Return the (x, y) coordinate for the center point of the cell that contains the specified text.  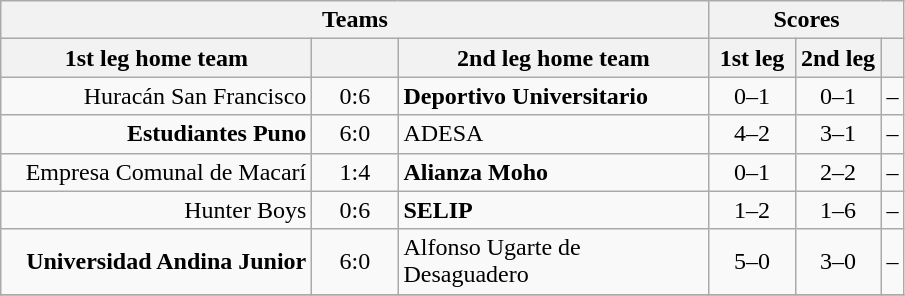
Alianza Moho (554, 172)
Scores (806, 20)
3–1 (838, 134)
Alfonso Ugarte de Desaguadero (554, 262)
1st leg home team (156, 58)
Empresa Comunal de Macarí (156, 172)
Huracán San Francisco (156, 96)
Teams (355, 20)
2–2 (838, 172)
Hunter Boys (156, 210)
1–2 (752, 210)
2nd leg (838, 58)
Estudiantes Puno (156, 134)
4–2 (752, 134)
Universidad Andina Junior (156, 262)
5–0 (752, 262)
SELIP (554, 210)
ADESA (554, 134)
1–6 (838, 210)
3–0 (838, 262)
1:4 (355, 172)
Deportivo Universitario (554, 96)
2nd leg home team (554, 58)
1st leg (752, 58)
